Provide the [X, Y] coordinate of the cell's center where the given text is located.  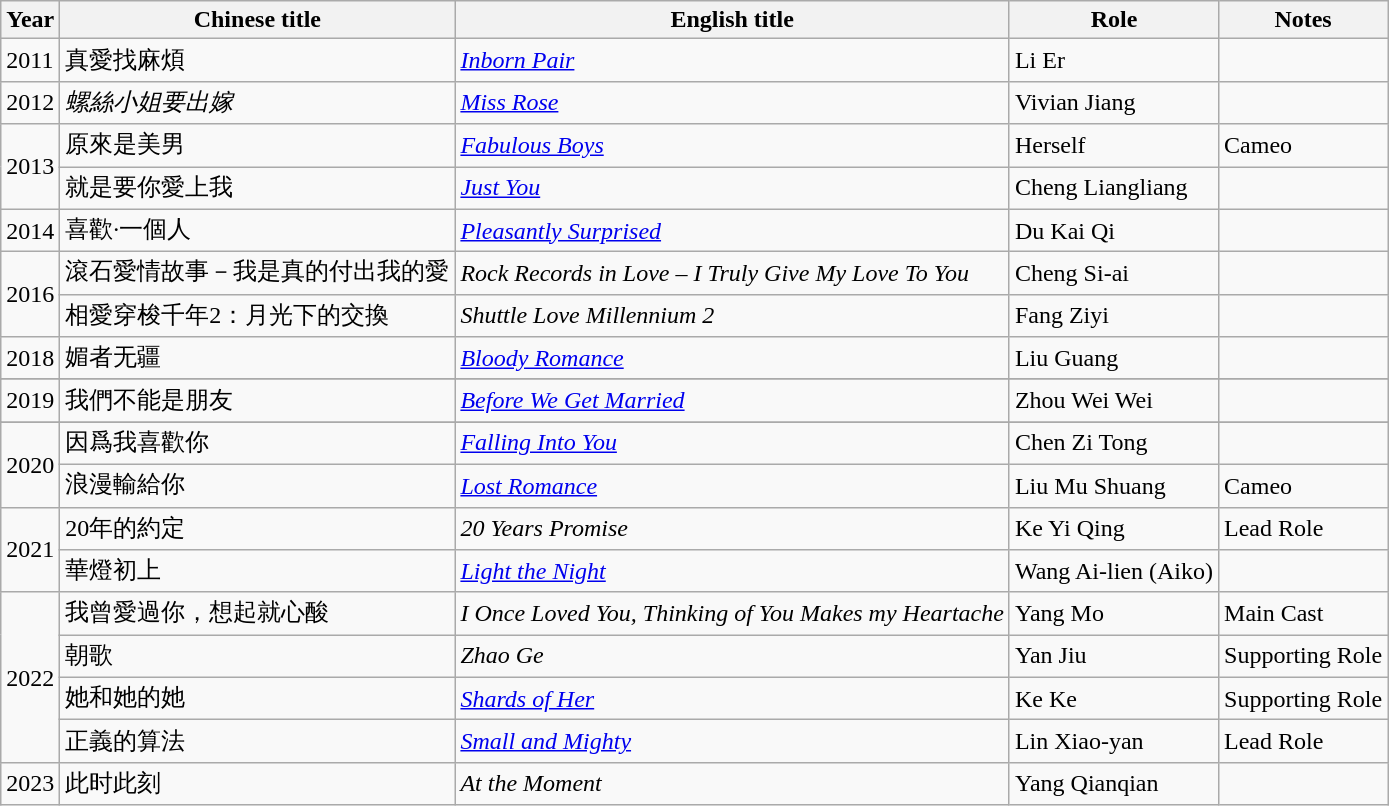
Chinese title [258, 20]
Li Er [1114, 60]
2019 [30, 400]
Du Kai Qi [1114, 230]
Small and Mighty [732, 742]
Miss Rose [732, 102]
Before We Get Married [732, 400]
原來是美男 [258, 146]
20年的約定 [258, 528]
滾石愛情故事－我是真的付出我的愛 [258, 274]
華燈初上 [258, 572]
Zhao Ge [732, 656]
Notes [1304, 20]
2011 [30, 60]
Zhou Wei Wei [1114, 400]
Shards of Her [732, 698]
Shuttle Love Millennium 2 [732, 316]
我們不能是朋友 [258, 400]
真愛找麻煩 [258, 60]
Bloody Romance [732, 358]
此时此刻 [258, 784]
2023 [30, 784]
20 Years Promise [732, 528]
2013 [30, 166]
Cheng Liangliang [1114, 188]
Liu Guang [1114, 358]
喜歡·一個人 [258, 230]
Lin Xiao-yan [1114, 742]
因爲我喜歡你 [258, 444]
正義的算法 [258, 742]
Yan Jiu [1114, 656]
Falling Into You [732, 444]
Ke Yi Qing [1114, 528]
Chen Zi Tong [1114, 444]
2020 [30, 464]
媚者无疆 [258, 358]
2016 [30, 294]
English title [732, 20]
Just You [732, 188]
Herself [1114, 146]
Cheng Si-ai [1114, 274]
I Once Loved You, Thinking of You Makes my Heartache [732, 614]
Fabulous Boys [732, 146]
Yang Mo [1114, 614]
2014 [30, 230]
Pleasantly Surprised [732, 230]
我曾愛過你，想起就心酸 [258, 614]
Yang Qianqian [1114, 784]
朝歌 [258, 656]
At the Moment [732, 784]
她和她的她 [258, 698]
Role [1114, 20]
2021 [30, 550]
Fang Ziyi [1114, 316]
Lost Romance [732, 486]
Ke Ke [1114, 698]
Main Cast [1304, 614]
Wang Ai-lien (Aiko) [1114, 572]
Liu Mu Shuang [1114, 486]
2018 [30, 358]
螺絲小姐要出嫁 [258, 102]
浪漫輸給你 [258, 486]
相愛穿梭千年2：月光下的交換 [258, 316]
就是要你愛上我 [258, 188]
Light the Night [732, 572]
2022 [30, 677]
Inborn Pair [732, 60]
Vivian Jiang [1114, 102]
Year [30, 20]
Rock Records in Love – I Truly Give My Love To You [732, 274]
2012 [30, 102]
